Pinpoint the cell where the given text exists, returning its [x, y] midpoint coordinate. 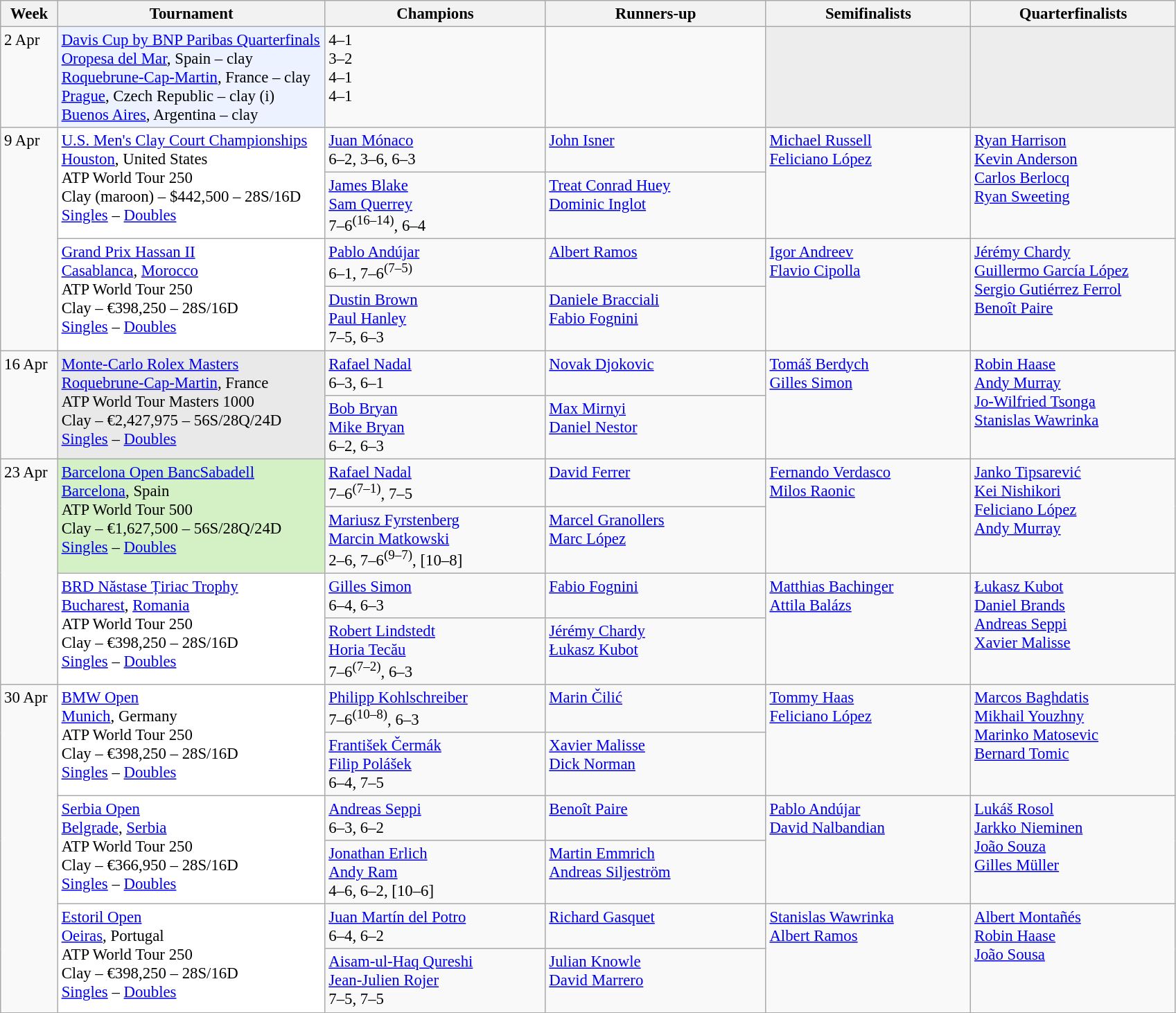
Robert Lindstedt Horia Tecău7–6(7–2), 6–3 [435, 651]
Grand Prix Hassan II Casablanca, MoroccoATP World Tour 250Clay – €398,250 – 28S/16DSingles – Doubles [191, 295]
Gilles Simon6–4, 6–3 [435, 596]
Estoril Open Oeiras, PortugalATP World Tour 250Clay – €398,250 – 28S/16DSingles – Doubles [191, 958]
Monte-Carlo Rolex Masters Roquebrune-Cap-Martin, FranceATP World Tour Masters 1000Clay – €2,427,975 – 56S/28Q/24DSingles – Doubles [191, 405]
Łukasz Kubot Daniel Brands Andreas Seppi Xavier Malisse [1073, 629]
Pablo Andújar David Nalbandian [868, 850]
9 Apr [29, 239]
Marin Čilić [656, 708]
Serbia Open Belgrade, SerbiaATP World Tour 250Clay – €366,950 – 28S/16DSingles – Doubles [191, 850]
Jérémy Chardy Łukasz Kubot [656, 651]
16 Apr [29, 405]
Week [29, 14]
John Isner [656, 150]
Xavier Malisse Dick Norman [656, 764]
Rafael Nadal7–6(7–1), 7–5 [435, 482]
Matthias Bachinger Attila Balázs [868, 629]
BMW Open Munich, GermanyATP World Tour 250Clay – €398,250 – 28S/16DSingles – Doubles [191, 740]
Albert Montañés Robin Haase João Sousa [1073, 958]
U.S. Men's Clay Court Championships Houston, United StatesATP World Tour 250Clay (maroon) – $442,500 – 28S/16DSingles – Doubles [191, 183]
Rafael Nadal6–3, 6–1 [435, 373]
Philipp Kohlschreiber7–6(10–8), 6–3 [435, 708]
Robin Haase Andy Murray Jo-Wilfried Tsonga Stanislas Wawrinka [1073, 405]
Champions [435, 14]
Bob Bryan Mike Bryan6–2, 6–3 [435, 427]
James Blake Sam Querrey7–6(16–14), 6–4 [435, 206]
Pablo Andújar6–1, 7–6(7–5) [435, 263]
Benoît Paire [656, 819]
4–1 3–2 4–1 4–1 [435, 78]
David Ferrer [656, 482]
Igor Andreev Flavio Cipolla [868, 295]
Lukáš Rosol Jarkko Nieminen João Souza Gilles Müller [1073, 850]
Andreas Seppi6–3, 6–2 [435, 819]
Barcelona Open BancSabadell Barcelona, SpainATP World Tour 500Clay – €1,627,500 – 56S/28Q/24DSingles – Doubles [191, 516]
BRD Năstase Țiriac Trophy Bucharest, RomaniaATP World Tour 250Clay – €398,250 – 28S/16DSingles – Doubles [191, 629]
Novak Djokovic [656, 373]
Marcos Baghdatis Mikhail Youzhny Marinko Matosevic Bernard Tomic [1073, 740]
Ryan Harrison Kevin Anderson Carlos Berlocq Ryan Sweeting [1073, 183]
Juan Mónaco6–2, 3–6, 6–3 [435, 150]
Juan Martín del Potro6–4, 6–2 [435, 927]
Fernando Verdasco Milos Raonic [868, 516]
Mariusz Fyrstenberg Marcin Matkowski2–6, 7–6(9–7), [10–8] [435, 540]
Tommy Haas Feliciano López [868, 740]
Quarterfinalists [1073, 14]
Tomáš Berdych Gilles Simon [868, 405]
Martin Emmrich Andreas Siljeström [656, 872]
30 Apr [29, 848]
Tournament [191, 14]
Treat Conrad Huey Dominic Inglot [656, 206]
Jonathan Erlich Andy Ram 4–6, 6–2, [10–6] [435, 872]
Daniele Bracciali Fabio Fognini [656, 319]
Marcel Granollers Marc López [656, 540]
Julian Knowle David Marrero [656, 981]
Jérémy Chardy Guillermo García López Sergio Gutiérrez Ferrol Benoît Paire [1073, 295]
Albert Ramos [656, 263]
Michael Russell Feliciano López [868, 183]
23 Apr [29, 572]
Aisam-ul-Haq Qureshi Jean-Julien Rojer7–5, 7–5 [435, 981]
Janko Tipsarević Kei Nishikori Feliciano López Andy Murray [1073, 516]
2 Apr [29, 78]
Runners-up [656, 14]
Dustin Brown Paul Hanley7–5, 6–3 [435, 319]
Max Mirnyi Daniel Nestor [656, 427]
Richard Gasquet [656, 927]
Fabio Fognini [656, 596]
Stanislas Wawrinka Albert Ramos [868, 958]
František Čermák Filip Polášek6–4, 7–5 [435, 764]
Semifinalists [868, 14]
